Search for the cell housing the specified text and yield its [x, y] center coordinate. 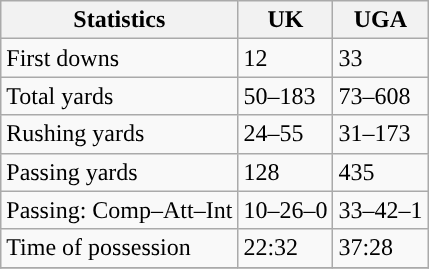
UK [286, 20]
22:32 [286, 248]
Passing: Comp–Att–Int [120, 210]
128 [286, 172]
UGA [380, 20]
50–183 [286, 96]
37:28 [380, 248]
24–55 [286, 134]
Total yards [120, 96]
Time of possession [120, 248]
33–42–1 [380, 210]
31–173 [380, 134]
435 [380, 172]
73–608 [380, 96]
Passing yards [120, 172]
Rushing yards [120, 134]
First downs [120, 58]
33 [380, 58]
12 [286, 58]
Statistics [120, 20]
10–26–0 [286, 210]
